Locate the cell with the specified text and output its (x, y) center coordinate. 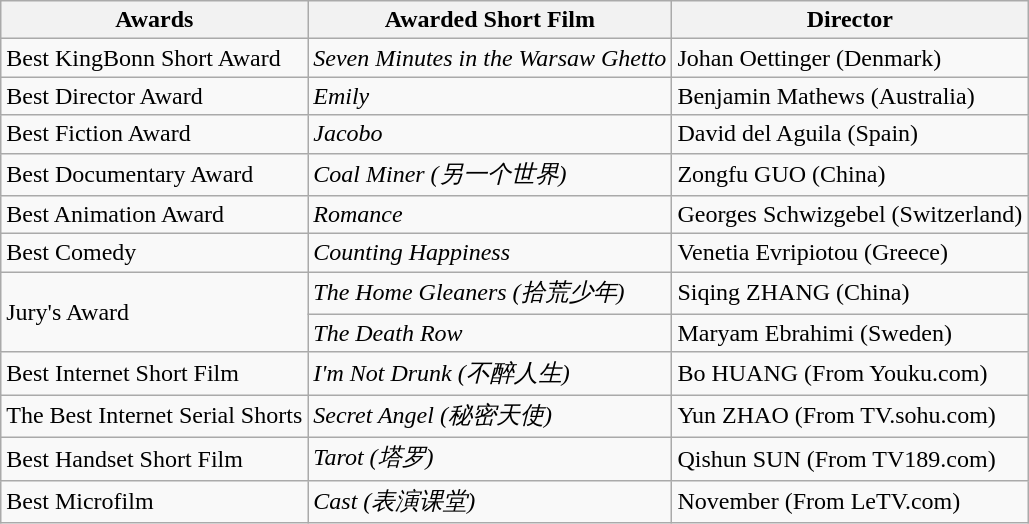
Director (850, 20)
Benjamin Mathews (Australia) (850, 96)
Awarded Short Film (490, 20)
Best Handset Short Film (154, 458)
Secret Angel (秘密天使) (490, 416)
Siqing ZHANG (China) (850, 294)
Counting Happiness (490, 253)
Jacobo (490, 134)
The Death Row (490, 333)
Best Documentary Award (154, 174)
Best Animation Award (154, 215)
Jury's Award (154, 312)
The Home Gleaners (拾荒少年) (490, 294)
David del Aguila (Spain) (850, 134)
Best Director Award (154, 96)
Bo HUANG (From Youku.com) (850, 374)
Georges Schwizgebel (Switzerland) (850, 215)
Romance (490, 215)
Seven Minutes in the Warsaw Ghetto (490, 58)
Tarot (塔罗) (490, 458)
Best Microfilm (154, 502)
Maryam Ebrahimi (Sweden) (850, 333)
Cast (表演课堂) (490, 502)
Best Internet Short Film (154, 374)
Awards (154, 20)
Best Fiction Award (154, 134)
Emily (490, 96)
Best KingBonn Short Award (154, 58)
November (From LeTV.com) (850, 502)
Qishun SUN (From TV189.com) (850, 458)
Johan Oettinger (Denmark) (850, 58)
Coal Miner (另一个世界) (490, 174)
Venetia Evripiotou (Greece) (850, 253)
The Best Internet Serial Shorts (154, 416)
Best Comedy (154, 253)
Yun ZHAO (From TV.sohu.com) (850, 416)
Zongfu GUO (China) (850, 174)
I'm Not Drunk (不醉人生) (490, 374)
